Return [X, Y] of the center of cell containing provided text 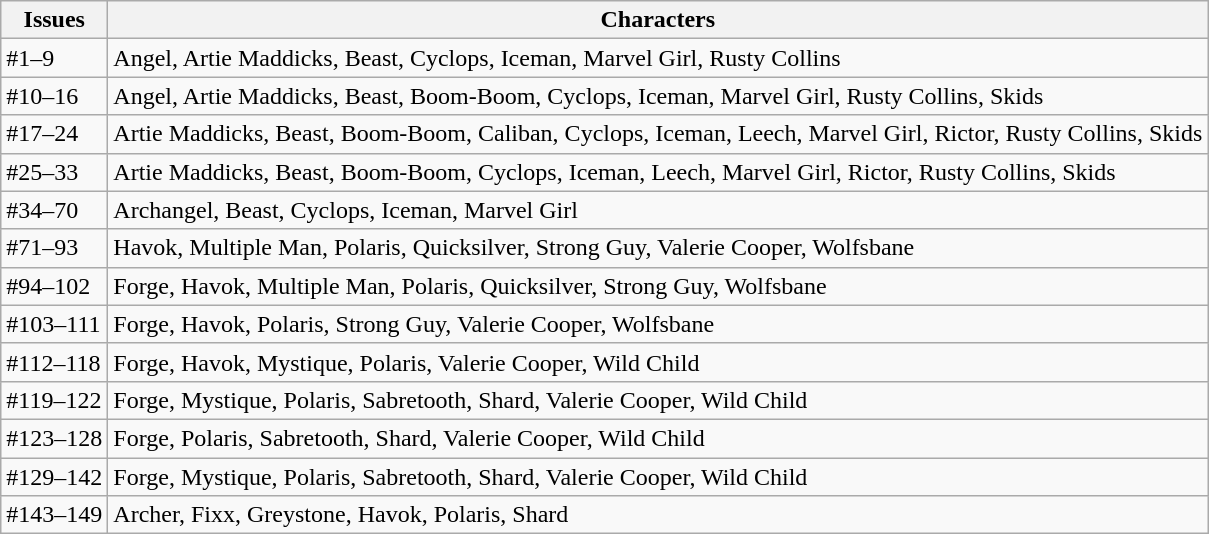
Angel, Artie Maddicks, Beast, Boom-Boom, Cyclops, Iceman, Marvel Girl, Rusty Collins, Skids [658, 96]
#71–93 [54, 248]
#112–118 [54, 362]
Havok, Multiple Man, Polaris, Quicksilver, Strong Guy, Valerie Cooper, Wolfsbane [658, 248]
Forge, Havok, Mystique, Polaris, Valerie Cooper, Wild Child [658, 362]
#123–128 [54, 438]
#94–102 [54, 286]
Archer, Fixx, Greystone, Havok, Polaris, Shard [658, 515]
#34–70 [54, 210]
Artie Maddicks, Beast, Boom-Boom, Caliban, Cyclops, Iceman, Leech, Marvel Girl, Rictor, Rusty Collins, Skids [658, 134]
Forge, Havok, Polaris, Strong Guy, Valerie Cooper, Wolfsbane [658, 324]
#25–33 [54, 172]
Forge, Polaris, Sabretooth, Shard, Valerie Cooper, Wild Child [658, 438]
#10–16 [54, 96]
Issues [54, 20]
#17–24 [54, 134]
#1–9 [54, 58]
Archangel, Beast, Cyclops, Iceman, Marvel Girl [658, 210]
Artie Maddicks, Beast, Boom-Boom, Cyclops, Iceman, Leech, Marvel Girl, Rictor, Rusty Collins, Skids [658, 172]
#103–111 [54, 324]
#143–149 [54, 515]
#119–122 [54, 400]
#129–142 [54, 477]
Characters [658, 20]
Angel, Artie Maddicks, Beast, Cyclops, Iceman, Marvel Girl, Rusty Collins [658, 58]
Forge, Havok, Multiple Man, Polaris, Quicksilver, Strong Guy, Wolfsbane [658, 286]
